Identify which cell holds the provided text, then report its (X, Y) central coordinate. 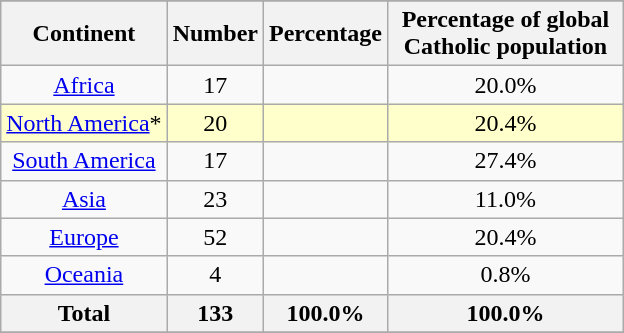
23 (215, 199)
Percentage (326, 34)
Total (84, 313)
Oceania (84, 275)
133 (215, 313)
0.8% (505, 275)
11.0% (505, 199)
North America* (84, 123)
20.0% (505, 85)
52 (215, 237)
20 (215, 123)
Asia (84, 199)
South America (84, 161)
Number (215, 34)
Europe (84, 237)
27.4% (505, 161)
Africa (84, 85)
4 (215, 275)
Continent (84, 34)
Percentage of global Catholic population (505, 34)
